Return the (x, y) coordinate for the center point of the cell that contains the specified text.  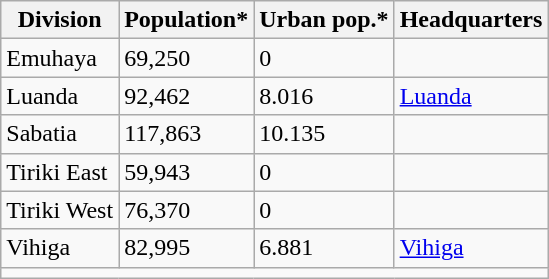
92,462 (186, 96)
Emuhaya (60, 58)
Headquarters (471, 20)
Tiriki West (60, 210)
Urban pop.* (324, 20)
69,250 (186, 58)
Sabatia (60, 134)
82,995 (186, 248)
6.881 (324, 248)
59,943 (186, 172)
Tiriki East (60, 172)
Population* (186, 20)
76,370 (186, 210)
Division (60, 20)
117,863 (186, 134)
8.016 (324, 96)
10.135 (324, 134)
